Locate the cell with the specified text and output its [X, Y] center coordinate. 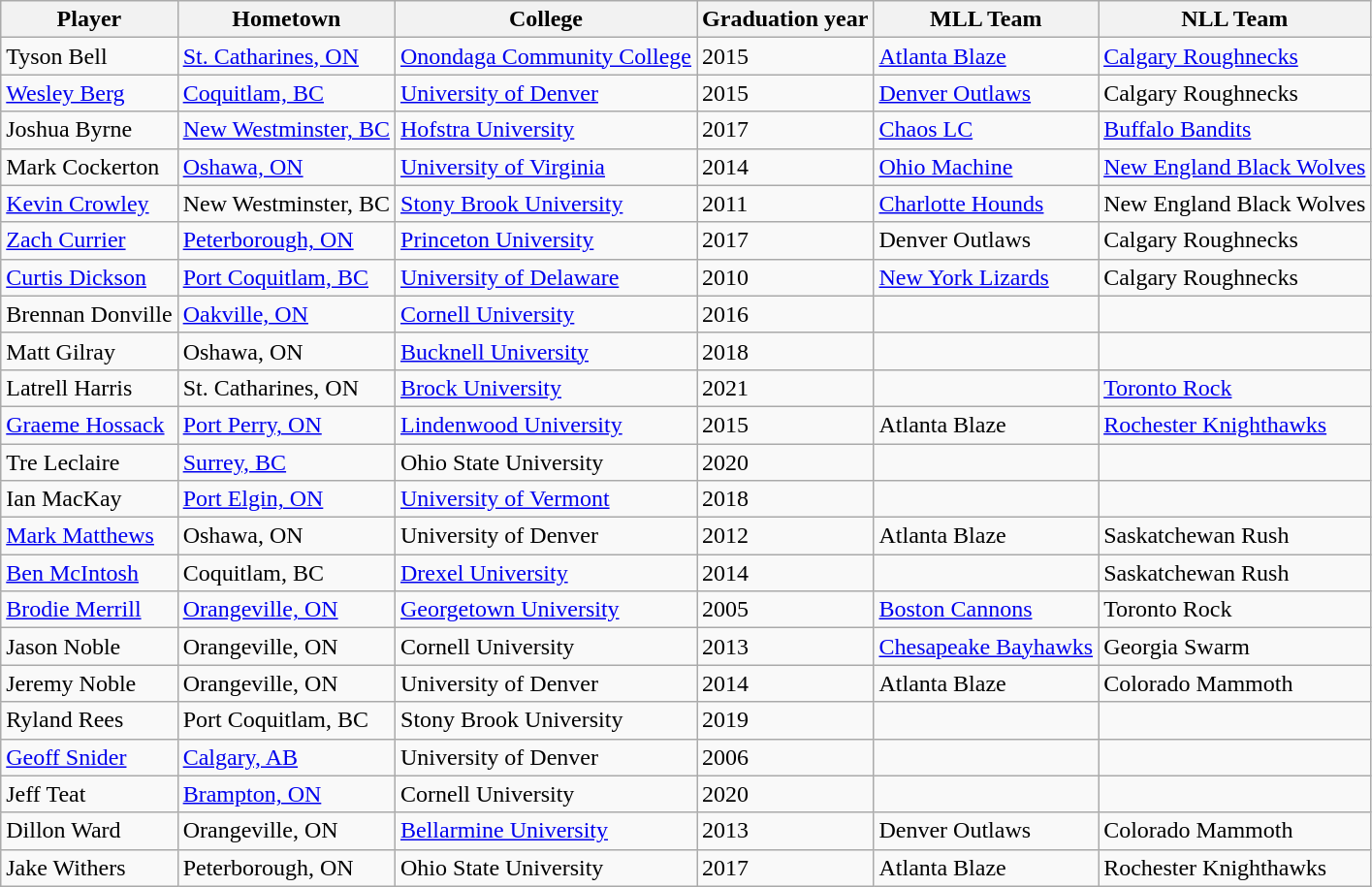
Mark Matthews [89, 536]
University of Vermont [547, 499]
2011 [785, 204]
University of Virginia [547, 167]
Tre Leclaire [89, 462]
Latrell Harris [89, 388]
Drexel University [547, 573]
Zach Currier [89, 240]
2006 [785, 757]
Tyson Bell [89, 56]
MLL Team [986, 19]
Onondaga Community College [547, 56]
Chesapeake Bayhawks [986, 647]
Matt Gilray [89, 351]
NLL Team [1235, 19]
Hofstra University [547, 130]
Oakville, ON [286, 314]
Jason Noble [89, 647]
Port Elgin, ON [286, 499]
2019 [785, 720]
Dillon Ward [89, 831]
Player [89, 19]
Calgary, AB [286, 757]
Buffalo Bandits [1235, 130]
Brennan Donville [89, 314]
Graeme Hossack [89, 425]
Ohio Machine [986, 167]
Boston Cannons [986, 610]
2005 [785, 610]
Surrey, BC [286, 462]
Brodie Merrill [89, 610]
Jeff Teat [89, 794]
Bucknell University [547, 351]
New York Lizards [986, 277]
University of Delaware [547, 277]
Charlotte Hounds [986, 204]
Jake Withers [89, 868]
Ben McIntosh [89, 573]
Brampton, ON [286, 794]
2021 [785, 388]
Chaos LC [986, 130]
Bellarmine University [547, 831]
Ryland Rees [89, 720]
Curtis Dickson [89, 277]
Lindenwood University [547, 425]
Brock University [547, 388]
2016 [785, 314]
Georgetown University [547, 610]
Princeton University [547, 240]
Kevin Crowley [89, 204]
Geoff Snider [89, 757]
College [547, 19]
Hometown [286, 19]
2010 [785, 277]
Port Perry, ON [286, 425]
Mark Cockerton [89, 167]
Joshua Byrne [89, 130]
Georgia Swarm [1235, 647]
Ian MacKay [89, 499]
Graduation year [785, 19]
Wesley Berg [89, 93]
Jeremy Noble [89, 683]
2012 [785, 536]
